Provide the (X, Y) coordinate of the cell's center where the given text is located.  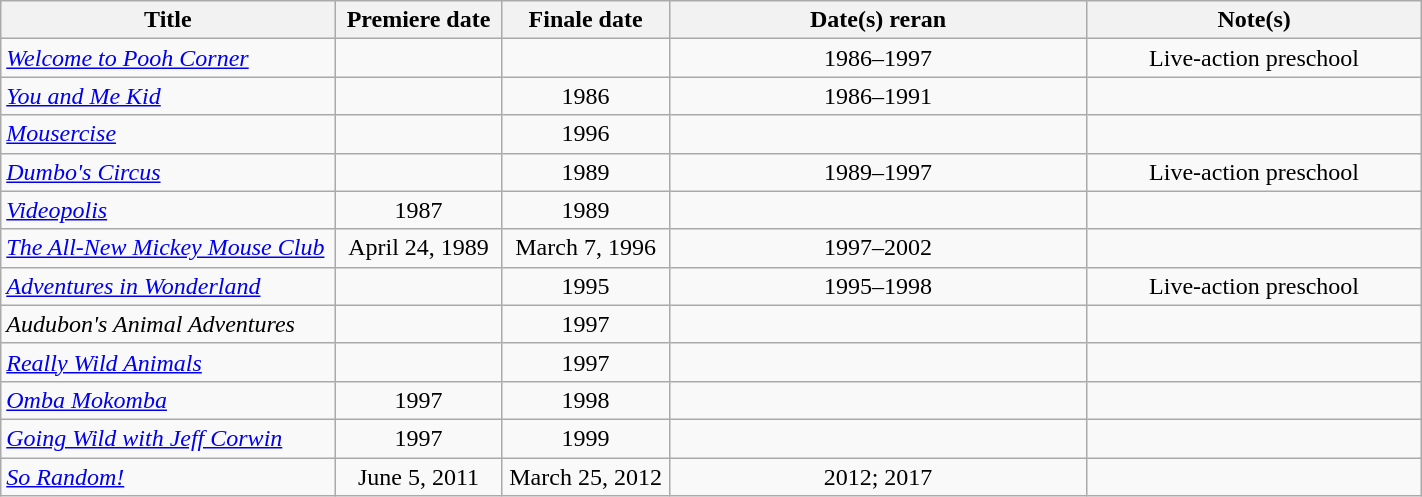
1999 (586, 438)
Mousercise (168, 134)
So Random! (168, 477)
1986–1997 (878, 58)
Title (168, 20)
1987 (418, 210)
1995 (586, 286)
Audubon's Animal Adventures (168, 324)
1989–1997 (878, 172)
Going Wild with Jeff Corwin (168, 438)
1986 (586, 96)
1996 (586, 134)
March 25, 2012 (586, 477)
1986–1991 (878, 96)
You and Me Kid (168, 96)
June 5, 2011 (418, 477)
Dumbo's Circus (168, 172)
Date(s) reran (878, 20)
Videopolis (168, 210)
Really Wild Animals (168, 362)
Adventures in Wonderland (168, 286)
March 7, 1996 (586, 248)
Note(s) (1254, 20)
Omba Mokomba (168, 400)
1998 (586, 400)
Premiere date (418, 20)
April 24, 1989 (418, 248)
2012; 2017 (878, 477)
1995–1998 (878, 286)
1997–2002 (878, 248)
Welcome to Pooh Corner (168, 58)
The All-New Mickey Mouse Club (168, 248)
Finale date (586, 20)
